Pinpoint the cell where the given text exists, returning its (X, Y) midpoint coordinate. 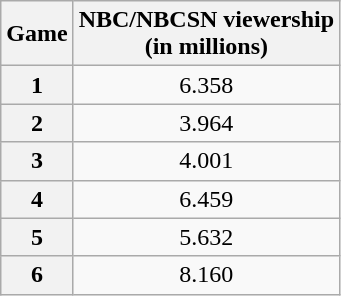
6.459 (206, 199)
Game (37, 34)
NBC/NBCSN viewership(in millions) (206, 34)
4 (37, 199)
3.964 (206, 123)
8.160 (206, 275)
5 (37, 237)
4.001 (206, 161)
6 (37, 275)
6.358 (206, 85)
2 (37, 123)
5.632 (206, 237)
3 (37, 161)
1 (37, 85)
